Determine the [x, y] coordinate at the center of the cell enclosing the given text.  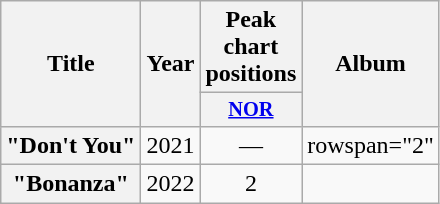
"Bonanza" [71, 184]
Album [371, 64]
Peak chart positions [251, 47]
rowspan="2" [371, 145]
2021 [170, 145]
2022 [170, 184]
NOR [251, 110]
— [251, 145]
Title [71, 64]
Year [170, 64]
2 [251, 184]
"Don't You" [71, 145]
